Extract the (x, y) coordinate from the center of the cell holding the provided text.  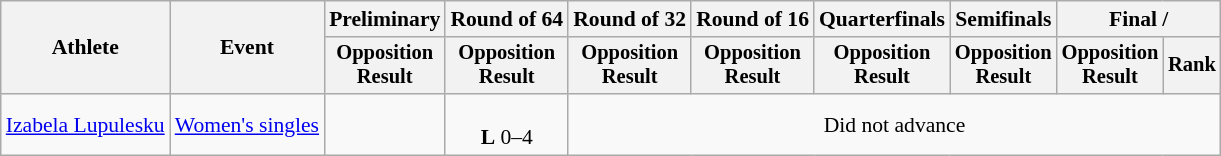
L 0–4 (506, 124)
Women's singles (247, 124)
Did not advance (894, 124)
Rank (1192, 66)
Athlete (86, 48)
Round of 64 (506, 19)
Round of 16 (752, 19)
Final / (1139, 19)
Event (247, 48)
Preliminary (384, 19)
Round of 32 (630, 19)
Quarterfinals (882, 19)
Izabela Lupulesku (86, 124)
Semifinals (1004, 19)
